Search for the cell housing the specified text and yield its (x, y) center coordinate. 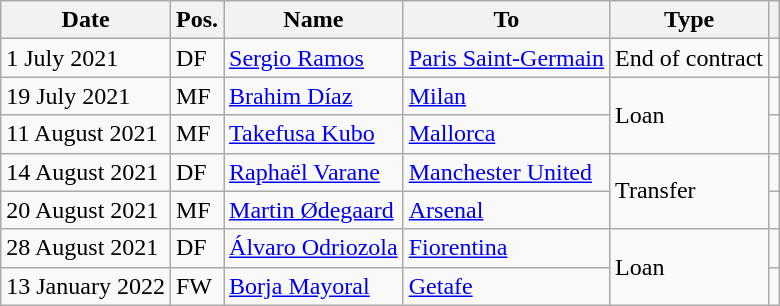
13 January 2022 (86, 286)
Raphaël Varane (314, 172)
Álvaro Odriozola (314, 248)
End of contract (690, 58)
Arsenal (506, 210)
Type (690, 20)
Milan (506, 96)
Name (314, 20)
1 July 2021 (86, 58)
19 July 2021 (86, 96)
Getafe (506, 286)
Mallorca (506, 134)
28 August 2021 (86, 248)
Paris Saint-Germain (506, 58)
Transfer (690, 191)
Takefusa Kubo (314, 134)
Pos. (196, 20)
FW (196, 286)
11 August 2021 (86, 134)
Fiorentina (506, 248)
Sergio Ramos (314, 58)
14 August 2021 (86, 172)
Borja Mayoral (314, 286)
Manchester United (506, 172)
Martin Ødegaard (314, 210)
Date (86, 20)
To (506, 20)
20 August 2021 (86, 210)
Brahim Díaz (314, 96)
